Determine the [X, Y] coordinate at the center of the cell enclosing the given text.  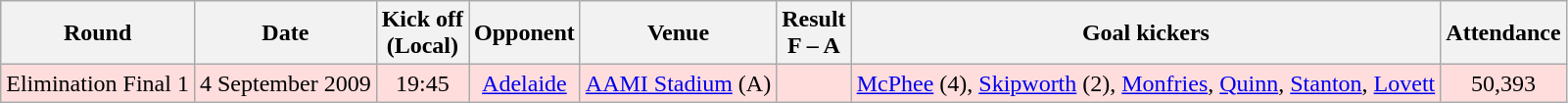
Opponent [525, 33]
Date [285, 33]
50,393 [1503, 83]
Goal kickers [1146, 33]
19:45 [422, 83]
Round [98, 33]
Kick off(Local) [422, 33]
Attendance [1503, 33]
Venue [678, 33]
Adelaide [525, 83]
ResultF – A [814, 33]
Elimination Final 1 [98, 83]
McPhee (4), Skipworth (2), Monfries, Quinn, Stanton, Lovett [1146, 83]
AAMI Stadium (A) [678, 83]
4 September 2009 [285, 83]
